Extract the [X, Y] coordinate from the center of the cell holding the provided text.  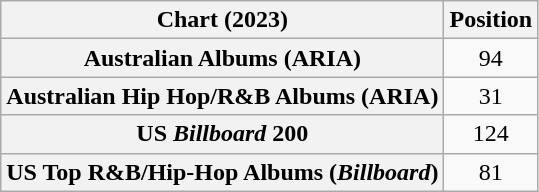
US Billboard 200 [222, 134]
124 [491, 134]
Australian Hip Hop/R&B Albums (ARIA) [222, 96]
Position [491, 20]
31 [491, 96]
Australian Albums (ARIA) [222, 58]
94 [491, 58]
Chart (2023) [222, 20]
US Top R&B/Hip-Hop Albums (Billboard) [222, 172]
81 [491, 172]
